Locate the cell with the specified text and output its (x, y) center coordinate. 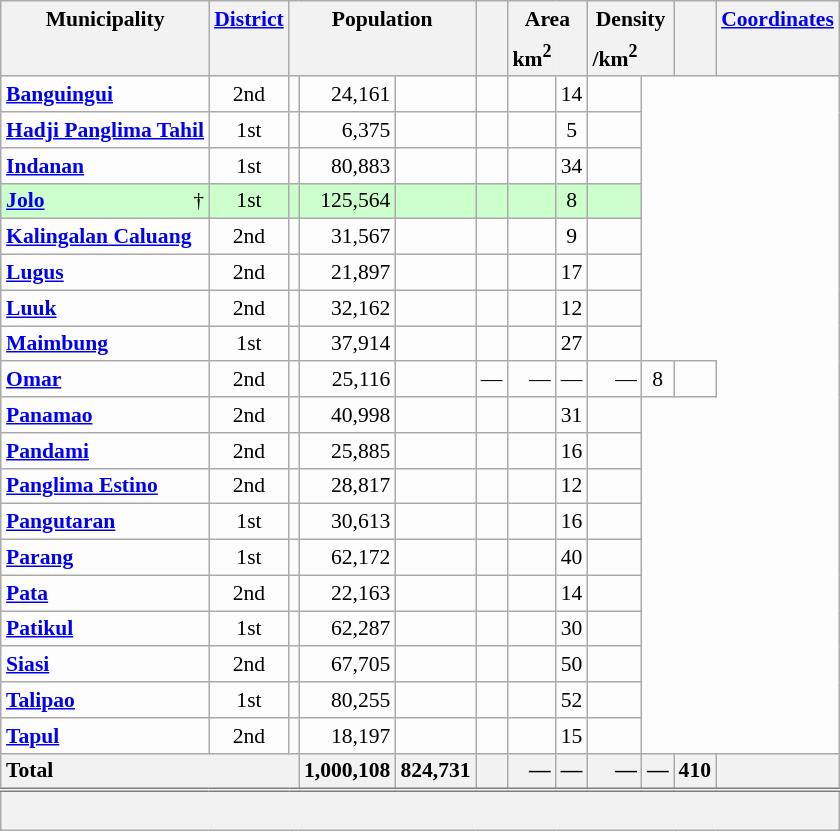
Pata (105, 593)
24,161 (347, 94)
Panglima Estino (105, 486)
Lugus (105, 272)
25,885 (347, 450)
Parang (105, 557)
80,883 (347, 165)
80,255 (347, 700)
31,567 (347, 237)
Area (547, 18)
Siasi (105, 664)
125,564 (347, 201)
District (249, 18)
Maimbung (105, 344)
31 (572, 415)
/km2 (614, 56)
Panamao (105, 415)
† (178, 201)
22,163 (347, 593)
Pangutaran (105, 522)
40,998 (347, 415)
Talipao (105, 700)
67,705 (347, 664)
40 (572, 557)
Pandami (105, 450)
824,731 (435, 772)
18,197 (347, 735)
km2 (531, 56)
30 (572, 629)
Indanan (105, 165)
410 (696, 772)
Hadji Panglima Tahil (105, 130)
62,287 (347, 629)
50 (572, 664)
Jolo (74, 201)
Coordinates (778, 18)
52 (572, 700)
32,162 (347, 308)
34 (572, 165)
Kalingalan Caluang (105, 237)
1,000,108 (347, 772)
Population (382, 18)
25,116 (347, 379)
Density (630, 18)
Omar (105, 379)
Total (150, 772)
Banguingui (105, 94)
17 (572, 272)
21,897 (347, 272)
28,817 (347, 486)
37,914 (347, 344)
62,172 (347, 557)
Municipality (105, 18)
Patikul (105, 629)
9 (572, 237)
Tapul (105, 735)
5 (572, 130)
15 (572, 735)
27 (572, 344)
30,613 (347, 522)
Luuk (105, 308)
6,375 (347, 130)
